Capture the cell that displays the provided text and extract its (x, y) central coordinate. 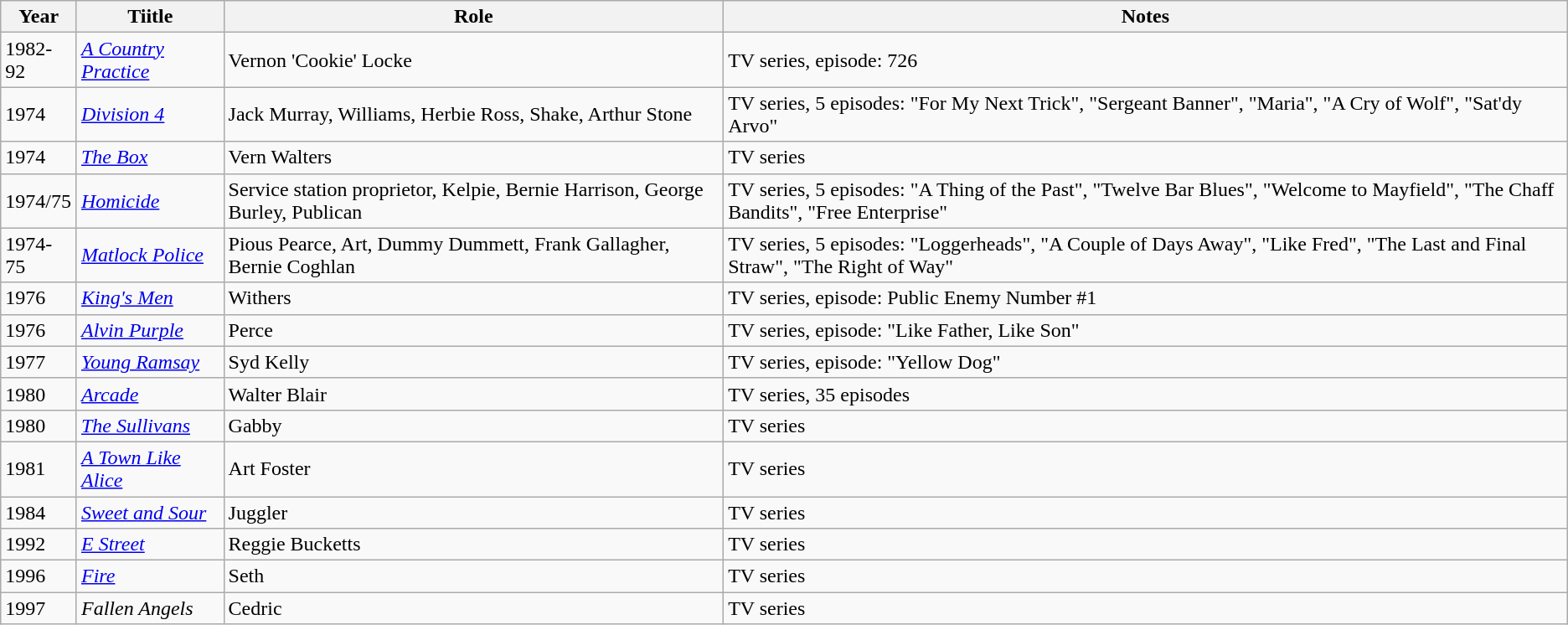
Vernon 'Cookie' Locke (474, 60)
1974/75 (39, 201)
Syd Kelly (474, 362)
Reggie Bucketts (474, 545)
A Town Like Alice (150, 469)
The Sullivans (150, 426)
TV series, 5 episodes: "A Thing of the Past", "Twelve Bar Blues", "Welcome to Mayfield", "The Chaff Bandits", "Free Enterprise" (1146, 201)
Perce (474, 330)
E Street (150, 545)
1982-92 (39, 60)
1984 (39, 512)
Matlock Police (150, 255)
King's Men (150, 298)
Seth (474, 576)
Fallen Angels (150, 608)
TV series, 5 episodes: "Loggerheads", "A Couple of Days Away", "Like Fred", "The Last and Final Straw", "The Right of Way" (1146, 255)
Tiitle (150, 17)
A Country Practice (150, 60)
TV series, episode: 726 (1146, 60)
TV series, 5 episodes: "For My Next Trick", "Sergeant Banner", "Maria", "A Cry of Wolf", "Sat'dy Arvo" (1146, 114)
TV series, 35 episodes (1146, 394)
1974-75 (39, 255)
Year (39, 17)
TV series, episode: Public Enemy Number #1 (1146, 298)
Withers (474, 298)
Arcade (150, 394)
Role (474, 17)
Fire (150, 576)
Juggler (474, 512)
Art Foster (474, 469)
Homicide (150, 201)
Notes (1146, 17)
1996 (39, 576)
The Box (150, 158)
1992 (39, 545)
Division 4 (150, 114)
Young Ramsay (150, 362)
Alvin Purple (150, 330)
TV series, episode: "Like Father, Like Son" (1146, 330)
Jack Murray, Williams, Herbie Ross, Shake, Arthur Stone (474, 114)
1981 (39, 469)
TV series, episode: "Yellow Dog" (1146, 362)
Walter Blair (474, 394)
Vern Walters (474, 158)
Sweet and Sour (150, 512)
Service station proprietor, Kelpie, Bernie Harrison, George Burley, Publican (474, 201)
1997 (39, 608)
Pious Pearce, Art, Dummy Dummett, Frank Gallagher, Bernie Coghlan (474, 255)
1977 (39, 362)
Cedric (474, 608)
Gabby (474, 426)
